Capture the cell that displays the provided text and extract its (x, y) central coordinate. 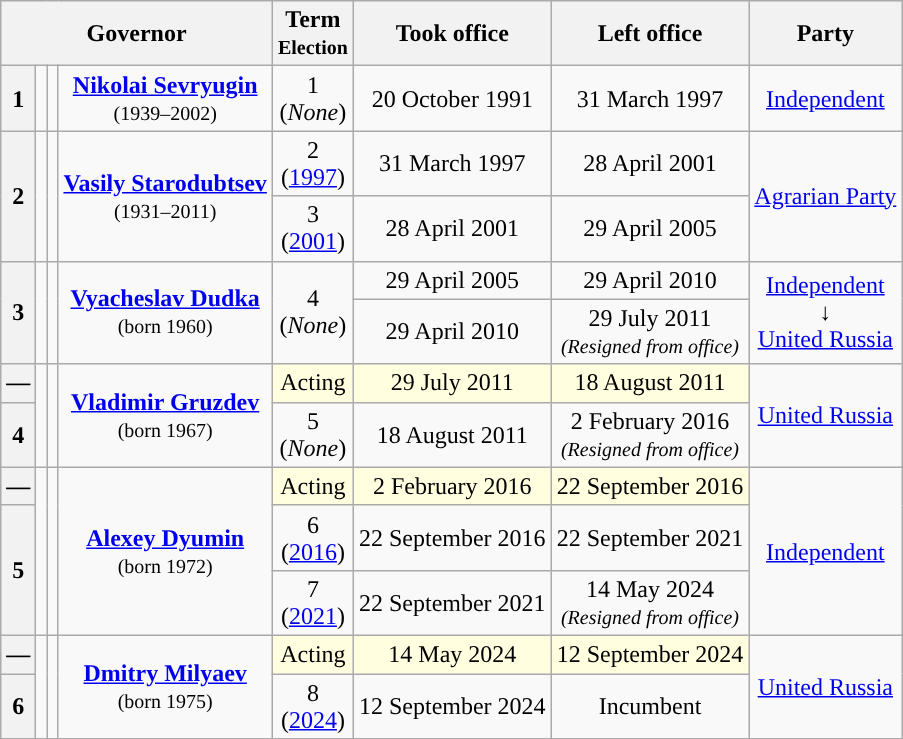
2 February 2016 (452, 486)
Vladimir Gruzdev(born 1967) (165, 416)
Agrarian Party (826, 196)
Alexey Dyumin(born 1972) (165, 551)
Party (826, 34)
2 February 2016(Resigned from office) (650, 434)
5 (18, 570)
1 (18, 98)
Nikolai Sevryugin(1939–2002) (165, 98)
2 (18, 196)
6 (18, 706)
TermElection (312, 34)
14 May 2024(Resigned from office) (650, 602)
Vyacheslav Dudka(born 1960) (165, 312)
6(2016) (312, 538)
1(None) (312, 98)
Took office (452, 34)
4(None) (312, 312)
2(1997) (312, 164)
3 (18, 312)
14 May 2024 (452, 654)
Incumbent (650, 706)
8(2024) (312, 706)
7(2021) (312, 602)
3(2001) (312, 228)
Independent↓United Russia (826, 312)
20 October 1991 (452, 98)
29 July 2011(Resigned from office) (650, 332)
5(None) (312, 434)
Governor (137, 34)
29 July 2011 (452, 383)
Vasily Starodubtsev(1931–2011) (165, 196)
Left office (650, 34)
4 (18, 434)
Dmitry Milyaev(born 1975) (165, 686)
